Output the [X, Y] coordinate of the center of the cell containing the given text.  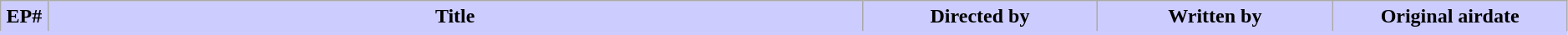
Original airdate [1450, 17]
Directed by [979, 17]
Written by [1215, 17]
EP# [24, 17]
Title [454, 17]
